Search for the cell housing the specified text and yield its [X, Y] center coordinate. 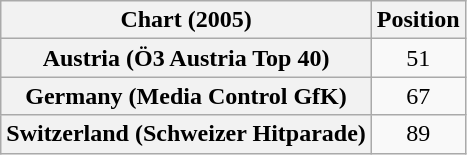
Switzerland (Schweizer Hitparade) [186, 134]
Austria (Ö3 Austria Top 40) [186, 58]
Germany (Media Control GfK) [186, 96]
Chart (2005) [186, 20]
89 [418, 134]
51 [418, 58]
67 [418, 96]
Position [418, 20]
